From the cell containing the given text, extract its center point as [x, y] coordinate. 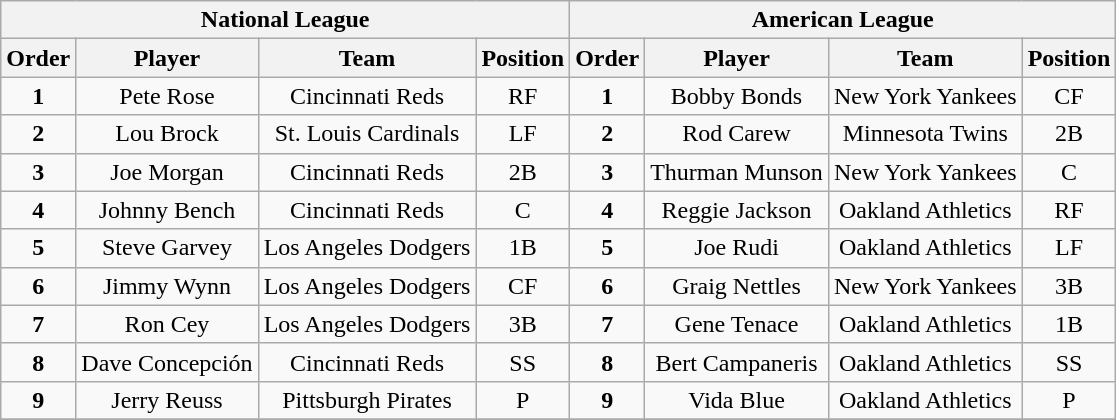
Bobby Bonds [737, 96]
Dave Concepción [167, 362]
St. Louis Cardinals [367, 134]
Vida Blue [737, 400]
Reggie Jackson [737, 210]
Jimmy Wynn [167, 286]
Rod Carew [737, 134]
Gene Tenace [737, 324]
Joe Rudi [737, 248]
Bert Campaneris [737, 362]
National League [286, 20]
Joe Morgan [167, 172]
Minnesota Twins [925, 134]
Lou Brock [167, 134]
Thurman Munson [737, 172]
Ron Cey [167, 324]
Johnny Bench [167, 210]
Pittsburgh Pirates [367, 400]
Pete Rose [167, 96]
American League [843, 20]
Graig Nettles [737, 286]
Steve Garvey [167, 248]
Jerry Reuss [167, 400]
